Extract the (x, y) coordinate from the center of the cell holding the provided text.  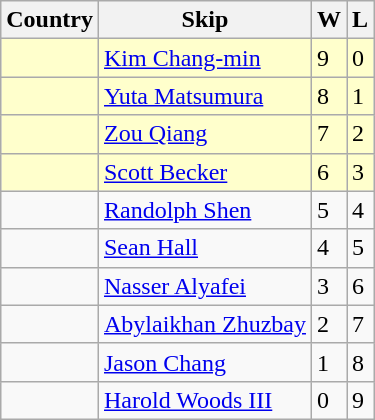
Country (50, 20)
Abylaikhan Zhuzbay (204, 324)
Harold Woods III (204, 400)
W (328, 20)
Yuta Matsumura (204, 96)
Zou Qiang (204, 134)
Skip (204, 20)
Nasser Alyafei (204, 286)
Jason Chang (204, 362)
L (360, 20)
Scott Becker (204, 172)
Kim Chang-min (204, 58)
Sean Hall (204, 248)
Randolph Shen (204, 210)
